Locate the cell with the specified text and output its (X, Y) center coordinate. 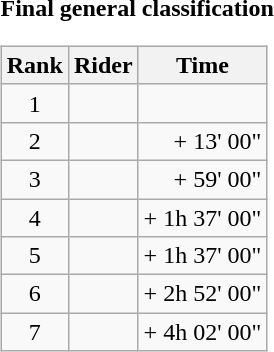
3 (34, 179)
+ 4h 02' 00" (202, 332)
2 (34, 141)
5 (34, 256)
Rider (103, 65)
Time (202, 65)
7 (34, 332)
1 (34, 103)
+ 2h 52' 00" (202, 294)
6 (34, 294)
+ 59' 00" (202, 179)
Rank (34, 65)
4 (34, 217)
+ 13' 00" (202, 141)
